From the cell containing the given text, extract its center point as (x, y) coordinate. 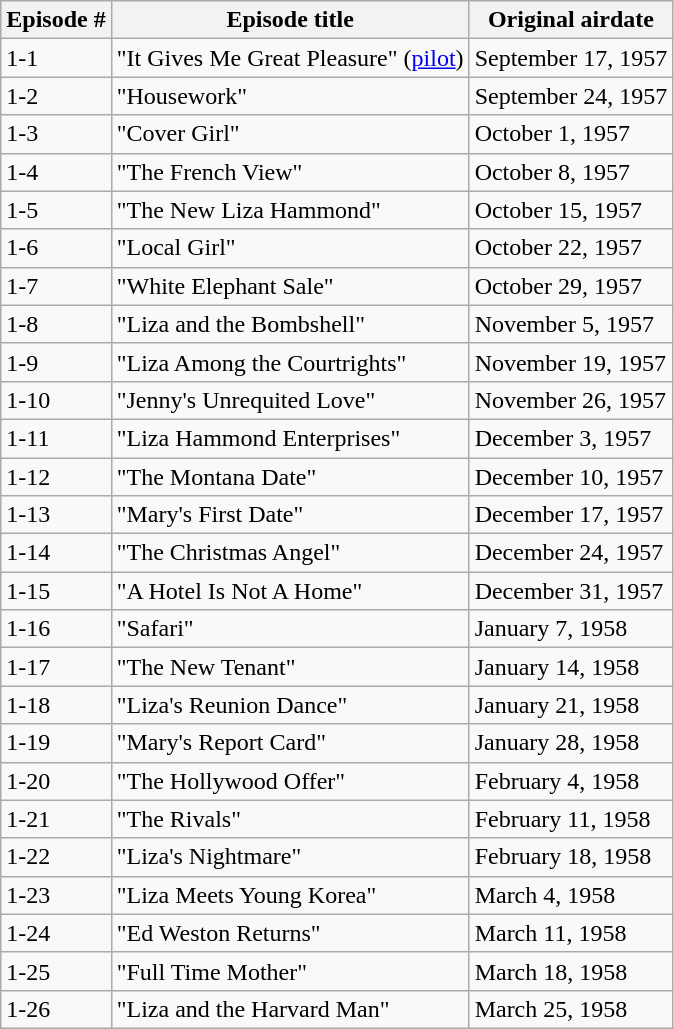
1-6 (56, 248)
October 1, 1957 (571, 134)
September 17, 1957 (571, 58)
1-12 (56, 477)
January 28, 1958 (571, 743)
"Liza Meets Young Korea" (290, 895)
1-22 (56, 857)
"The Hollywood Offer" (290, 781)
1-25 (56, 971)
"It Gives Me Great Pleasure" (pilot) (290, 58)
"A Hotel Is Not A Home" (290, 591)
1-9 (56, 362)
"Jenny's Unrequited Love" (290, 400)
1-14 (56, 553)
1-8 (56, 324)
October 8, 1957 (571, 172)
"Ed Weston Returns" (290, 933)
"Mary's First Date" (290, 515)
1-24 (56, 933)
March 4, 1958 (571, 895)
"Liza's Nightmare" (290, 857)
November 26, 1957 (571, 400)
December 31, 1957 (571, 591)
"Liza's Reunion Dance" (290, 705)
March 18, 1958 (571, 971)
"Cover Girl" (290, 134)
1-11 (56, 438)
October 22, 1957 (571, 248)
1-19 (56, 743)
"Liza and the Bombshell" (290, 324)
1-3 (56, 134)
"White Elephant Sale" (290, 286)
November 19, 1957 (571, 362)
"The New Tenant" (290, 667)
"Liza Among the Courtrights" (290, 362)
Episode # (56, 20)
1-26 (56, 1009)
February 18, 1958 (571, 857)
1-5 (56, 210)
1-13 (56, 515)
"The Rivals" (290, 819)
1-7 (56, 286)
January 14, 1958 (571, 667)
January 21, 1958 (571, 705)
"The French View" (290, 172)
October 15, 1957 (571, 210)
1-21 (56, 819)
December 3, 1957 (571, 438)
"Full Time Mother" (290, 971)
"The Montana Date" (290, 477)
"Safari" (290, 629)
March 11, 1958 (571, 933)
Episode title (290, 20)
September 24, 1957 (571, 96)
November 5, 1957 (571, 324)
1-4 (56, 172)
March 25, 1958 (571, 1009)
October 29, 1957 (571, 286)
"Housework" (290, 96)
"Liza and the Harvard Man" (290, 1009)
December 10, 1957 (571, 477)
1-15 (56, 591)
February 11, 1958 (571, 819)
1-10 (56, 400)
1-2 (56, 96)
"Liza Hammond Enterprises" (290, 438)
"Local Girl" (290, 248)
"The Christmas Angel" (290, 553)
February 4, 1958 (571, 781)
1-23 (56, 895)
December 17, 1957 (571, 515)
January 7, 1958 (571, 629)
"Mary's Report Card" (290, 743)
December 24, 1957 (571, 553)
1-1 (56, 58)
"The New Liza Hammond" (290, 210)
1-16 (56, 629)
Original airdate (571, 20)
1-18 (56, 705)
1-17 (56, 667)
1-20 (56, 781)
